Return [X, Y] of the center of cell containing provided text 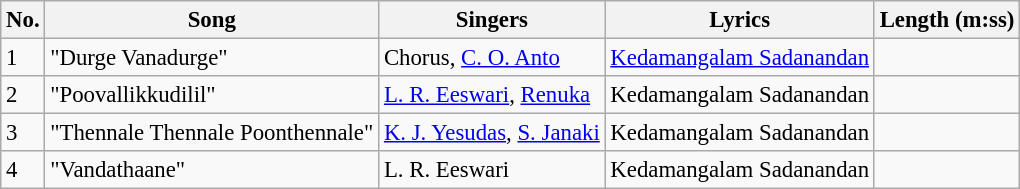
"Poovallikkudilil" [212, 95]
2 [23, 95]
"Vandathaane" [212, 170]
"Thennale Thennale Poonthennale" [212, 133]
K. J. Yesudas, S. Janaki [492, 133]
"Durge Vanadurge" [212, 58]
Song [212, 20]
3 [23, 133]
Length (m:ss) [946, 20]
No. [23, 20]
L. R. Eeswari, Renuka [492, 95]
Singers [492, 20]
1 [23, 58]
Lyrics [740, 20]
4 [23, 170]
L. R. Eeswari [492, 170]
Chorus, C. O. Anto [492, 58]
